Pinpoint the cell where the given text exists, returning its (x, y) midpoint coordinate. 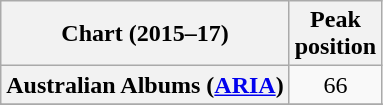
Peakposition (335, 34)
Australian Albums (ARIA) (145, 85)
66 (335, 85)
Chart (2015–17) (145, 34)
